Scan for the cell matching the given text and deliver its [X, Y] coordinate at center. 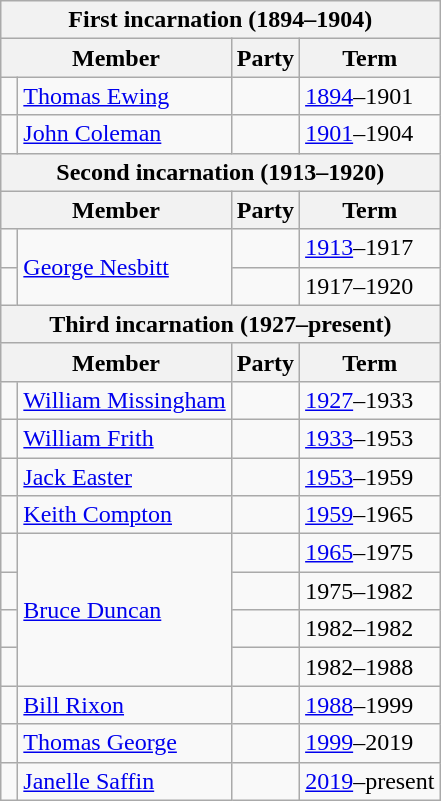
1982–1988 [370, 667]
George Nesbitt [124, 267]
1975–1982 [370, 591]
John Coleman [124, 134]
1927–1933 [370, 400]
1988–1999 [370, 705]
1894–1901 [370, 96]
1965–1975 [370, 553]
1999–2019 [370, 743]
Second incarnation (1913–1920) [220, 172]
Thomas Ewing [124, 96]
1959–1965 [370, 515]
1953–1959 [370, 477]
1913–1917 [370, 248]
William Frith [124, 438]
Thomas George [124, 743]
1917–1920 [370, 286]
1933–1953 [370, 438]
Third incarnation (1927–present) [220, 324]
Keith Compton [124, 515]
Bruce Duncan [124, 610]
William Missingham [124, 400]
First incarnation (1894–1904) [220, 20]
Jack Easter [124, 477]
1982–1982 [370, 629]
Bill Rixon [124, 705]
2019–present [370, 781]
1901–1904 [370, 134]
Janelle Saffin [124, 781]
